Extract the [x, y] coordinate from the center of the cell holding the provided text.  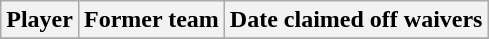
Date claimed off waivers [356, 20]
Former team [151, 20]
Player [40, 20]
